Determine the (x, y) coordinate at the center of the cell enclosing the given text.  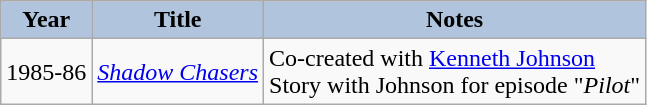
Notes (455, 20)
Co-created with Kenneth JohnsonStory with Johnson for episode "Pilot" (455, 72)
1985-86 (46, 72)
Title (178, 20)
Shadow Chasers (178, 72)
Year (46, 20)
